Detect which cell encompasses the target text, then output its (X, Y) center coordinate. 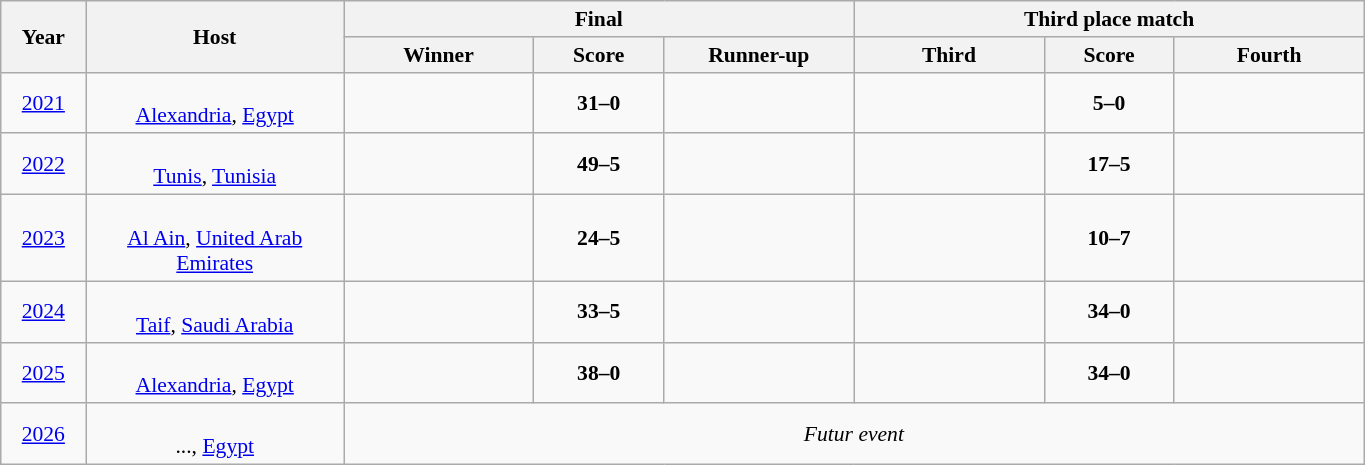
33–5 (599, 312)
10–7 (1109, 238)
Fourth (1269, 55)
2023 (44, 238)
Year (44, 36)
Third (949, 55)
2026 (44, 434)
24–5 (599, 238)
Third place match (1109, 19)
31–0 (599, 102)
Taif, Saudi Arabia (215, 312)
5–0 (1109, 102)
49–5 (599, 164)
2021 (44, 102)
Host (215, 36)
..., Egypt (215, 434)
Final (599, 19)
Al Ain, United Arab Emirates (215, 238)
Winner (439, 55)
2024 (44, 312)
Runner-up (759, 55)
Tunis, Tunisia (215, 164)
Futur event (854, 434)
2022 (44, 164)
17–5 (1109, 164)
2025 (44, 372)
38–0 (599, 372)
